Pinpoint the cell where the given text exists, returning its [x, y] midpoint coordinate. 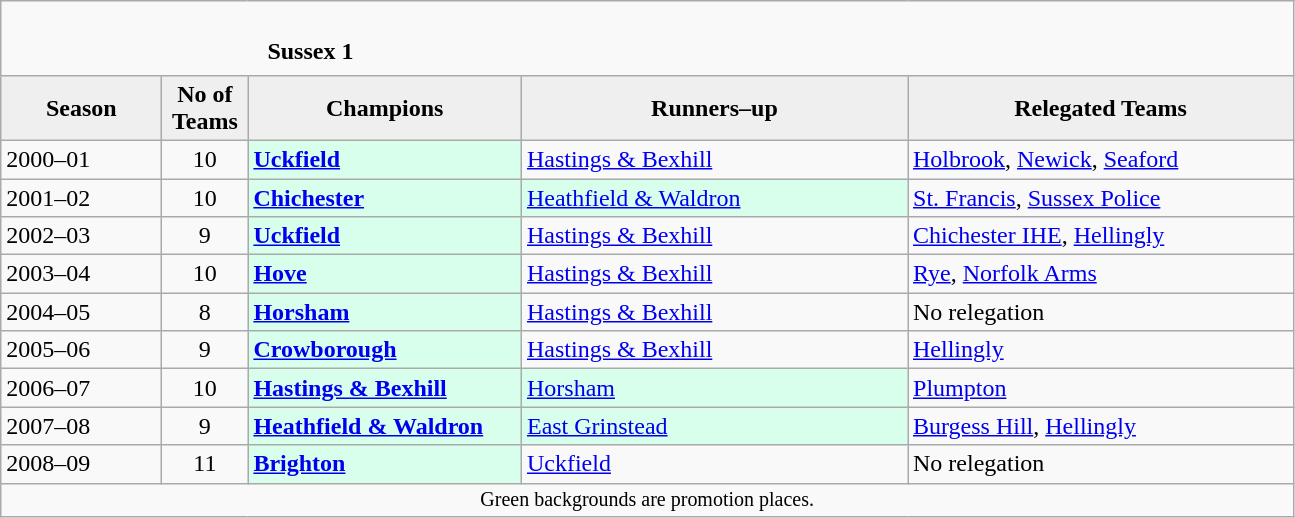
8 [205, 312]
2005–06 [82, 350]
No of Teams [205, 108]
Plumpton [1101, 388]
11 [205, 464]
2006–07 [82, 388]
St. Francis, Sussex Police [1101, 197]
Brighton [385, 464]
East Grinstead [714, 426]
2002–03 [82, 236]
2000–01 [82, 159]
Green backgrounds are promotion places. [648, 500]
Burgess Hill, Hellingly [1101, 426]
2003–04 [82, 274]
2007–08 [82, 426]
Holbrook, Newick, Seaford [1101, 159]
Rye, Norfolk Arms [1101, 274]
2004–05 [82, 312]
Season [82, 108]
Hove [385, 274]
Relegated Teams [1101, 108]
Chichester IHE, Hellingly [1101, 236]
Chichester [385, 197]
Champions [385, 108]
2008–09 [82, 464]
2001–02 [82, 197]
Hellingly [1101, 350]
Crowborough [385, 350]
Runners–up [714, 108]
